Locate the cell with the specified text and output its (x, y) center coordinate. 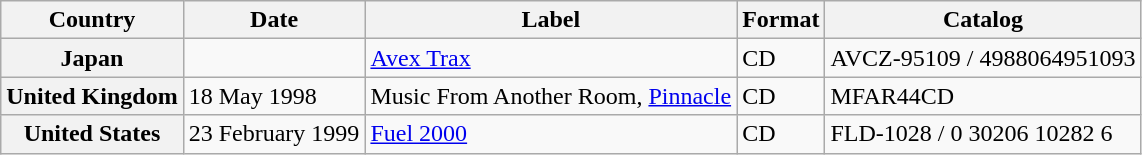
Japan (92, 58)
United States (92, 134)
Catalog (983, 20)
MFAR44CD (983, 96)
Fuel 2000 (551, 134)
Format (781, 20)
Label (551, 20)
18 May 1998 (274, 96)
Music From Another Room, Pinnacle (551, 96)
AVCZ-95109 / 4988064951093 (983, 58)
Country (92, 20)
FLD-1028 / 0 30206 10282 6 (983, 134)
Date (274, 20)
23 February 1999 (274, 134)
United Kingdom (92, 96)
Avex Trax (551, 58)
